Determine the (X, Y) coordinate at the center of the cell enclosing the given text.  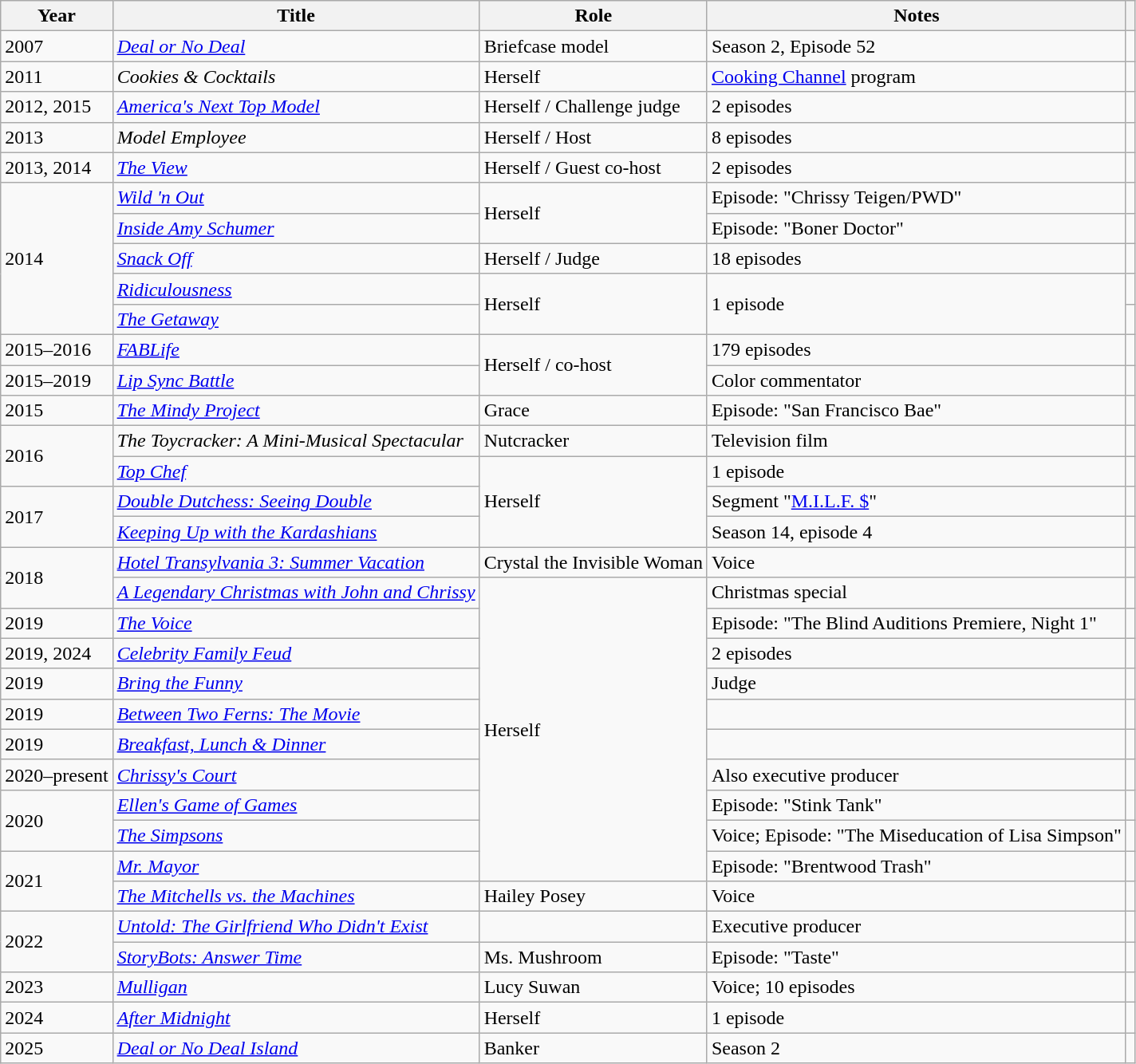
2013, 2014 (57, 167)
Herself / Guest co-host (594, 167)
Model Employee (296, 137)
Mulligan (296, 987)
Bring the Funny (296, 684)
Nutcracker (594, 441)
2018 (57, 577)
The Toycracker: A Mini-Musical Spectacular (296, 441)
Role (594, 16)
Title (296, 16)
2015–2016 (57, 349)
After Midnight (296, 1018)
Episode: "Boner Doctor" (916, 228)
Episode: "Taste" (916, 957)
Celebrity Family Feud (296, 653)
Chrissy's Court (296, 774)
The View (296, 167)
Year (57, 16)
Inside Amy Schumer (296, 228)
Herself / co-host (594, 365)
2013 (57, 137)
2020 (57, 820)
2016 (57, 456)
Snack Off (296, 258)
Herself / Judge (594, 258)
179 episodes (916, 349)
Breakfast, Lunch & Dinner (296, 744)
Hailey Posey (594, 897)
Banker (594, 1048)
Color commentator (916, 380)
2007 (57, 46)
Episode: "Chrissy Teigen/PWD" (916, 198)
Season 2 (916, 1048)
The Simpsons (296, 835)
Episode: "Brentwood Trash" (916, 865)
The Getaway (296, 319)
2015 (57, 411)
A Legendary Christmas with John and Chrissy (296, 593)
2017 (57, 517)
Ms. Mushroom (594, 957)
Segment "M.I.L.F. $" (916, 502)
2024 (57, 1018)
Lip Sync Battle (296, 380)
Notes (916, 16)
Mr. Mayor (296, 865)
Untold: The Girlfriend Who Didn't Exist (296, 927)
Herself / Challenge judge (594, 107)
Hotel Transylvania 3: Summer Vacation (296, 562)
Herself / Host (594, 137)
Judge (916, 684)
Deal or No Deal (296, 46)
Season 2, Episode 52 (916, 46)
Television film (916, 441)
Ellen's Game of Games (296, 805)
Deal or No Deal Island (296, 1048)
The Voice (296, 623)
2025 (57, 1048)
2015–2019 (57, 380)
Ridiculousness (296, 289)
2011 (57, 77)
Season 14, episode 4 (916, 532)
Episode: "The Blind Auditions Premiere, Night 1" (916, 623)
18 episodes (916, 258)
Keeping Up with the Kardashians (296, 532)
StoryBots: Answer Time (296, 957)
Crystal the Invisible Woman (594, 562)
America's Next Top Model (296, 107)
Voice; 10 episodes (916, 987)
2021 (57, 881)
Episode: "Stink Tank" (916, 805)
The Mitchells vs. the Machines (296, 897)
2014 (57, 258)
Double Dutchess: Seeing Double (296, 502)
2022 (57, 942)
Also executive producer (916, 774)
FABLife (296, 349)
Between Two Ferns: The Movie (296, 714)
Top Chef (296, 471)
Cookies & Cocktails (296, 77)
2019, 2024 (57, 653)
Episode: "San Francisco Bae" (916, 411)
Grace (594, 411)
2012, 2015 (57, 107)
Christmas special (916, 593)
2023 (57, 987)
Executive producer (916, 927)
Cooking Channel program (916, 77)
Lucy Suwan (594, 987)
Briefcase model (594, 46)
8 episodes (916, 137)
Wild 'n Out (296, 198)
The Mindy Project (296, 411)
Voice; Episode: "The Miseducation of Lisa Simpson" (916, 835)
2020–present (57, 774)
